Find where the given text appears and provide that cell's center as [X, Y] coordinate. 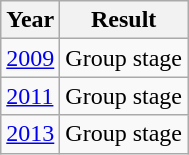
Result [124, 20]
Year [30, 20]
2013 [30, 134]
2011 [30, 96]
2009 [30, 58]
